Scan for the cell matching the given text and deliver its (x, y) coordinate at center. 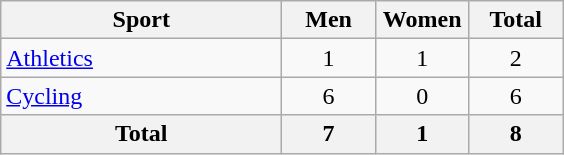
7 (329, 134)
Women (422, 20)
Athletics (142, 58)
0 (422, 96)
Sport (142, 20)
Men (329, 20)
2 (516, 58)
Cycling (142, 96)
8 (516, 134)
